Return the [X, Y] coordinate for the center point of the cell that contains the specified text.  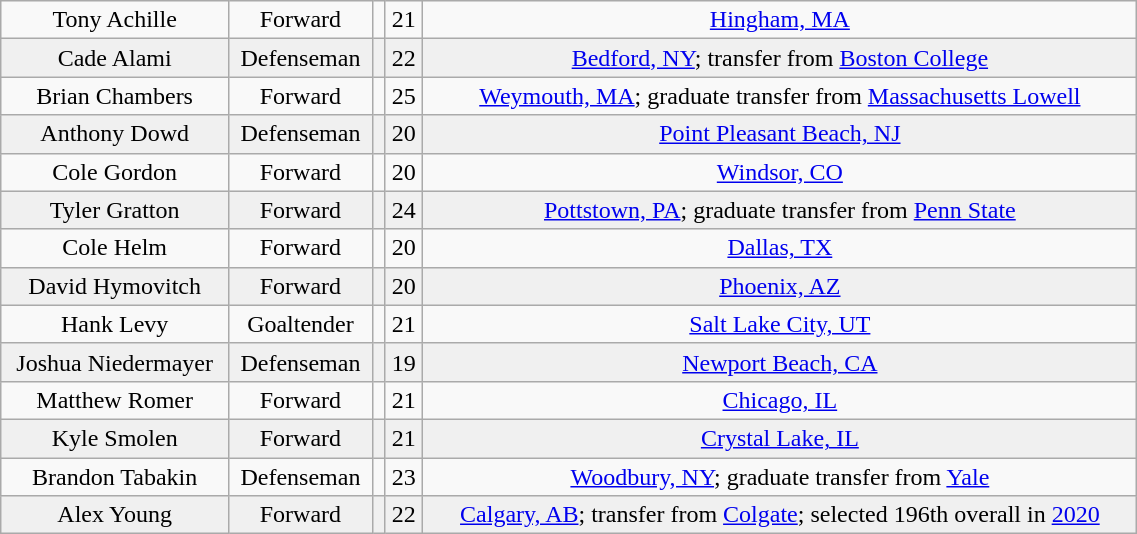
Cade Alami [115, 58]
Alex Young [115, 515]
Joshua Niedermayer [115, 362]
Kyle Smolen [115, 438]
Newport Beach, CA [780, 362]
24 [403, 210]
Hingham, MA [780, 20]
Salt Lake City, UT [780, 324]
Dallas, TX [780, 248]
Tony Achille [115, 20]
Pottstown, PA; graduate transfer from Penn State [780, 210]
Windsor, CO [780, 172]
Point Pleasant Beach, NJ [780, 134]
David Hymovitch [115, 286]
19 [403, 362]
Cole Helm [115, 248]
Brandon Tabakin [115, 477]
Chicago, IL [780, 400]
23 [403, 477]
25 [403, 96]
Hank Levy [115, 324]
Crystal Lake, IL [780, 438]
Phoenix, AZ [780, 286]
Brian Chambers [115, 96]
Goaltender [301, 324]
Anthony Dowd [115, 134]
Tyler Gratton [115, 210]
Bedford, NY; transfer from Boston College [780, 58]
Woodbury, NY; graduate transfer from Yale [780, 477]
Calgary, AB; transfer from Colgate; selected 196th overall in 2020 [780, 515]
Matthew Romer [115, 400]
Weymouth, MA; graduate transfer from Massachusetts Lowell [780, 96]
Cole Gordon [115, 172]
